Find where the given text appears and provide that cell's center as (X, Y) coordinate. 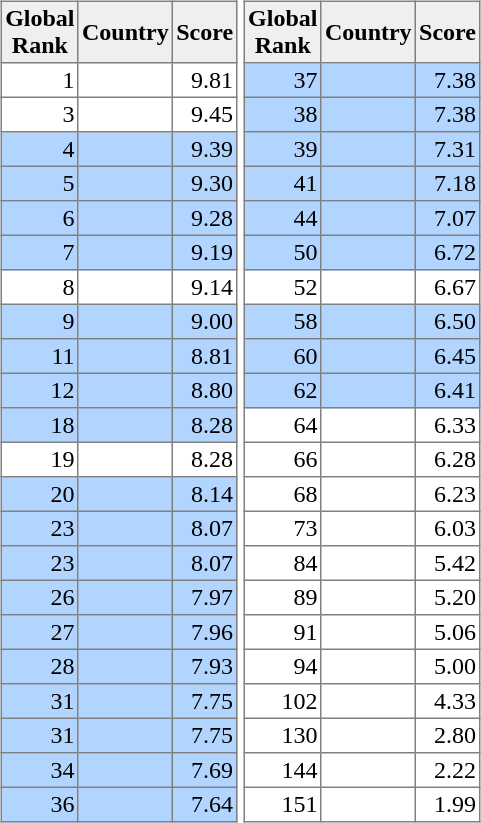
11 (40, 356)
102 (282, 701)
28 (40, 666)
7.97 (204, 597)
64 (282, 425)
89 (282, 597)
7.18 (447, 183)
50 (282, 252)
41 (282, 183)
6.23 (447, 494)
5 (40, 183)
6.67 (447, 287)
6.50 (447, 321)
7.64 (204, 804)
4.33 (447, 701)
9.81 (204, 80)
27 (40, 632)
34 (40, 770)
66 (282, 459)
5.06 (447, 632)
7.31 (447, 149)
9.39 (204, 149)
68 (282, 494)
36 (40, 804)
8.80 (204, 390)
8.81 (204, 356)
2.22 (447, 770)
44 (282, 218)
8.14 (204, 494)
6.45 (447, 356)
84 (282, 563)
73 (282, 528)
6.33 (447, 425)
7.69 (204, 770)
7 (40, 252)
151 (282, 804)
9.30 (204, 183)
5.00 (447, 666)
3 (40, 114)
7.07 (447, 218)
9.45 (204, 114)
1 (40, 80)
58 (282, 321)
9.19 (204, 252)
91 (282, 632)
52 (282, 287)
1.99 (447, 804)
5.20 (447, 597)
9.00 (204, 321)
5.42 (447, 563)
9.28 (204, 218)
20 (40, 494)
18 (40, 425)
4 (40, 149)
6.28 (447, 459)
12 (40, 390)
19 (40, 459)
6.41 (447, 390)
62 (282, 390)
130 (282, 735)
6.72 (447, 252)
60 (282, 356)
6 (40, 218)
37 (282, 80)
7.96 (204, 632)
6.03 (447, 528)
2.80 (447, 735)
8 (40, 287)
9.14 (204, 287)
38 (282, 114)
26 (40, 597)
144 (282, 770)
39 (282, 149)
9 (40, 321)
94 (282, 666)
7.93 (204, 666)
